Scan for the cell matching the given text and deliver its [X, Y] coordinate at center. 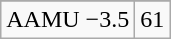
61 [152, 20]
AAMU −3.5 [68, 20]
